Output the [X, Y] coordinate of the center of the cell containing the given text.  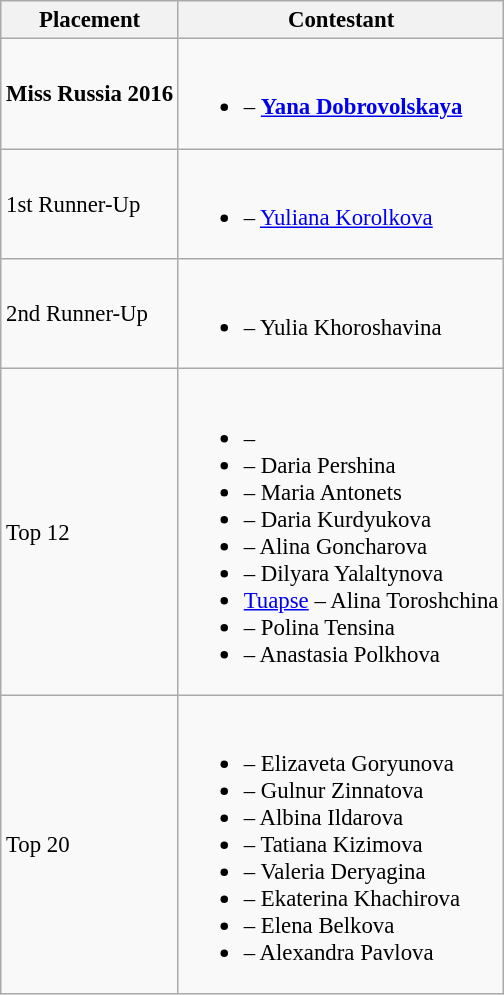
2nd Runner-Up [90, 314]
– Yulia Khoroshavina [340, 314]
Miss Russia 2016 [90, 94]
Placement [90, 20]
1st Runner-Up [90, 204]
– Yana Dobrovolskaya [340, 94]
Contestant [340, 20]
– Yuliana Korolkova [340, 204]
Top 12 [90, 532]
Top 20 [90, 844]
